Return the (x, y) coordinate for the center point of the cell that contains the specified text.  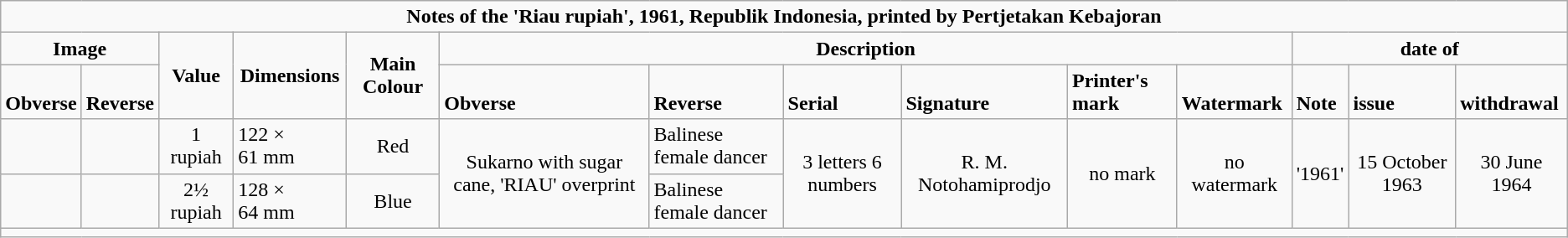
Watermark (1235, 92)
1 rupiah (196, 146)
no watermark (1235, 173)
Image (80, 49)
Main Colour (393, 75)
15 October 1963 (1402, 173)
Blue (393, 201)
2½ rupiah (196, 201)
30 June 1964 (1512, 173)
date of (1429, 49)
Value (196, 75)
Sukarno with sugar cane, 'RIAU' overprint (544, 173)
122 × 61 mm (290, 146)
R. M. Notohamiprodjo (985, 173)
Serial (843, 92)
no mark (1122, 173)
Dimensions (290, 75)
Red (393, 146)
withdrawal (1512, 92)
3 letters 6 numbers (843, 173)
128 × 64 mm (290, 201)
'1961' (1320, 173)
Description (866, 49)
issue (1402, 92)
Printer's mark (1122, 92)
Signature (985, 92)
Note (1320, 92)
Notes of the 'Riau rupiah', 1961, Republik Indonesia, printed by Pertjetakan Kebajoran (784, 17)
